Output the (x, y) coordinate of the center of the cell containing the given text.  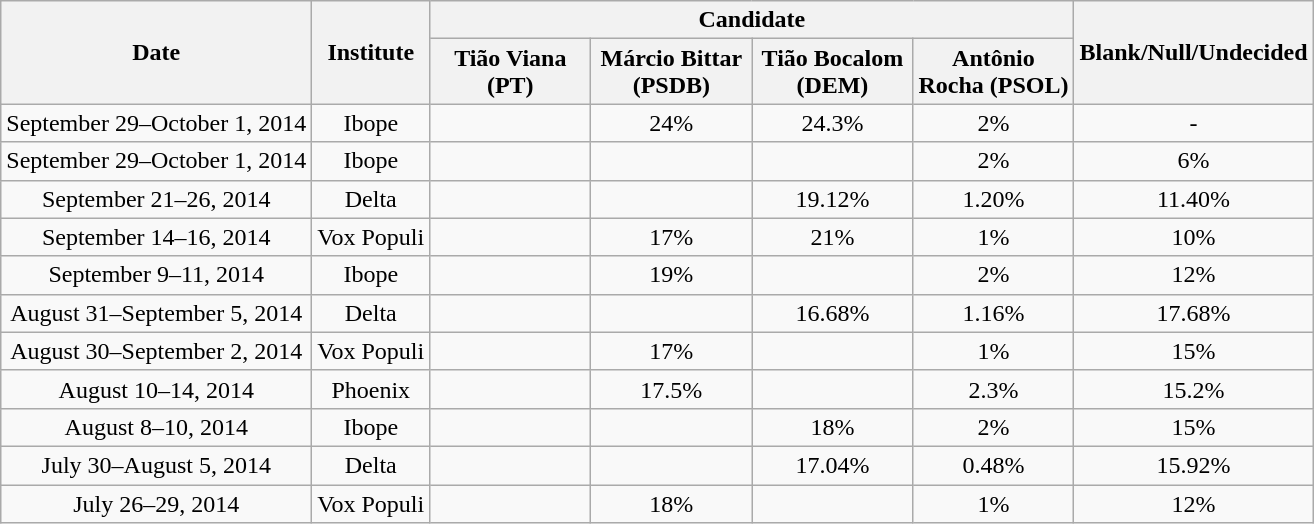
Antônio Rocha (PSOL) (994, 72)
Institute (371, 52)
15.92% (1194, 465)
July 26–29, 2014 (156, 503)
July 30–August 5, 2014 (156, 465)
19% (672, 275)
August 30–September 2, 2014 (156, 351)
Date (156, 52)
Phoenix (371, 389)
- (1194, 123)
August 8–10, 2014 (156, 427)
Tião Viana (PT) (510, 72)
September 14–16, 2014 (156, 237)
10% (1194, 237)
2.3% (994, 389)
Márcio Bittar (PSDB) (672, 72)
15.2% (1194, 389)
August 10–14, 2014 (156, 389)
17.5% (672, 389)
Candidate (752, 20)
Blank/Null/Undecided (1194, 52)
0.48% (994, 465)
19.12% (832, 199)
11.40% (1194, 199)
Tião Bocalom (DEM) (832, 72)
1.16% (994, 313)
24% (672, 123)
21% (832, 237)
17.68% (1194, 313)
16.68% (832, 313)
September 21–26, 2014 (156, 199)
6% (1194, 161)
24.3% (832, 123)
September 9–11, 2014 (156, 275)
17.04% (832, 465)
August 31–September 5, 2014 (156, 313)
1.20% (994, 199)
